Determine the (x, y) coordinate at the center of the cell enclosing the given text.  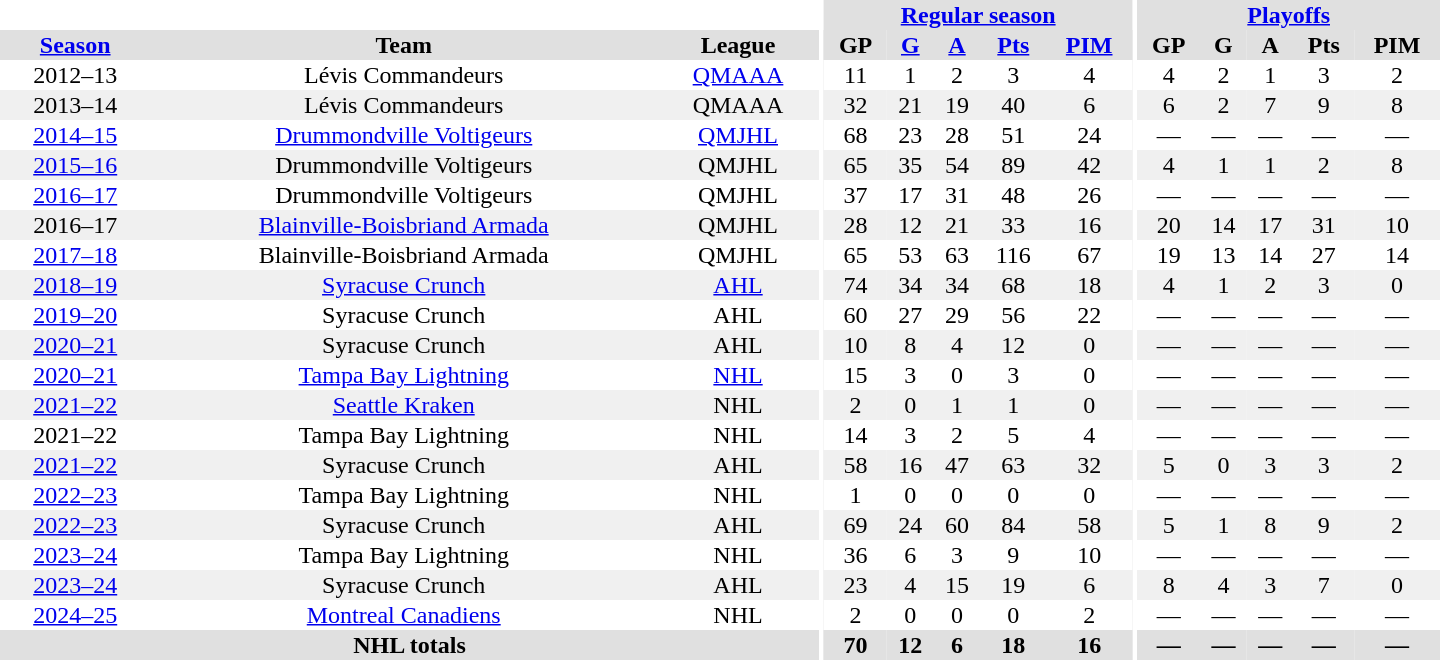
2015–16 (75, 165)
13 (1224, 255)
116 (1013, 255)
NHL totals (410, 645)
35 (910, 165)
69 (856, 525)
Season (75, 45)
40 (1013, 105)
Montreal Canadiens (404, 615)
42 (1089, 165)
2018–19 (75, 285)
2019–20 (75, 315)
47 (958, 465)
74 (856, 285)
70 (856, 645)
48 (1013, 195)
2013–14 (75, 105)
56 (1013, 315)
51 (1013, 135)
League (738, 45)
89 (1013, 165)
53 (910, 255)
84 (1013, 525)
Team (404, 45)
22 (1089, 315)
54 (958, 165)
2017–18 (75, 255)
Seattle Kraken (404, 405)
36 (856, 555)
2014–15 (75, 135)
67 (1089, 255)
11 (856, 75)
33 (1013, 225)
37 (856, 195)
2024–25 (75, 615)
29 (958, 315)
20 (1168, 225)
Playoffs (1288, 15)
2012–13 (75, 75)
26 (1089, 195)
Regular season (978, 15)
